Determine the [x, y] coordinate at the center of the cell enclosing the given text.  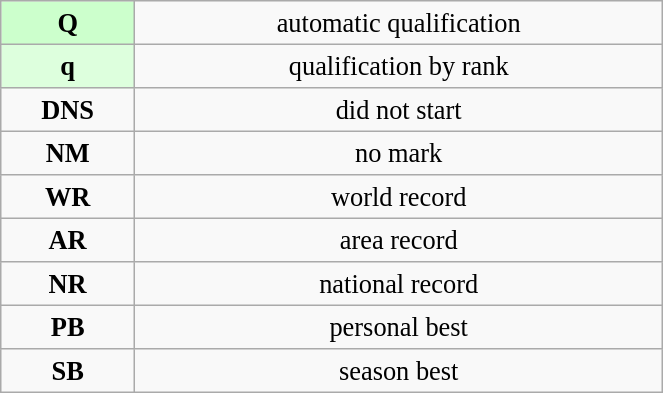
DNS [68, 109]
NM [68, 153]
SB [68, 371]
did not start [399, 109]
PB [68, 327]
world record [399, 197]
personal best [399, 327]
qualification by rank [399, 66]
area record [399, 240]
Q [68, 22]
no mark [399, 153]
AR [68, 240]
WR [68, 197]
national record [399, 284]
q [68, 66]
automatic qualification [399, 22]
NR [68, 284]
season best [399, 371]
